Extract the [x, y] coordinate from the center of the cell holding the provided text.  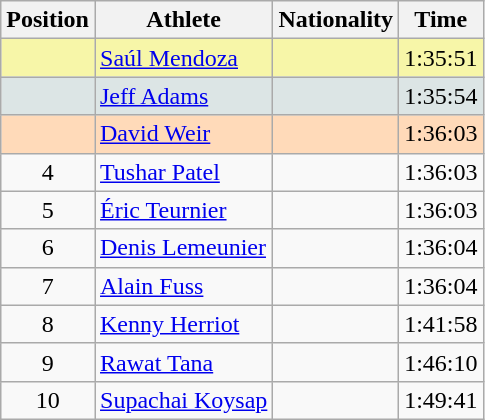
9 [48, 362]
Éric Teurnier [183, 210]
Alain Fuss [183, 286]
Position [48, 20]
Nationality [336, 20]
Athlete [183, 20]
10 [48, 400]
6 [48, 248]
5 [48, 210]
Rawat Tana [183, 362]
1:49:41 [441, 400]
7 [48, 286]
Denis Lemeunier [183, 248]
Time [441, 20]
1:46:10 [441, 362]
4 [48, 172]
Tushar Patel [183, 172]
1:41:58 [441, 324]
Supachai Koysap [183, 400]
Kenny Herriot [183, 324]
Jeff Adams [183, 96]
Saúl Mendoza [183, 58]
David Weir [183, 134]
1:35:54 [441, 96]
8 [48, 324]
1:35:51 [441, 58]
